Detect which cell encompasses the target text, then output its [x, y] center coordinate. 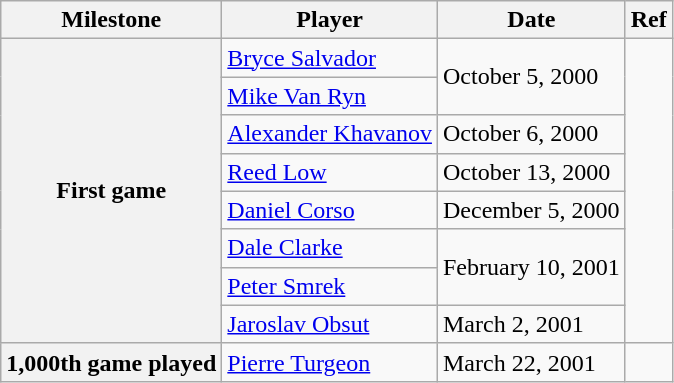
Player [330, 20]
Date [531, 20]
Daniel Corso [330, 210]
Bryce Salvador [330, 58]
October 6, 2000 [531, 134]
1,000th game played [112, 362]
Jaroslav Obsut [330, 324]
October 13, 2000 [531, 172]
December 5, 2000 [531, 210]
Reed Low [330, 172]
February 10, 2001 [531, 267]
Pierre Turgeon [330, 362]
October 5, 2000 [531, 77]
March 22, 2001 [531, 362]
Mike Van Ryn [330, 96]
Dale Clarke [330, 248]
Alexander Khavanov [330, 134]
Milestone [112, 20]
Peter Smrek [330, 286]
March 2, 2001 [531, 324]
First game [112, 191]
Ref [648, 20]
